Scan for the cell matching the given text and deliver its (x, y) coordinate at center. 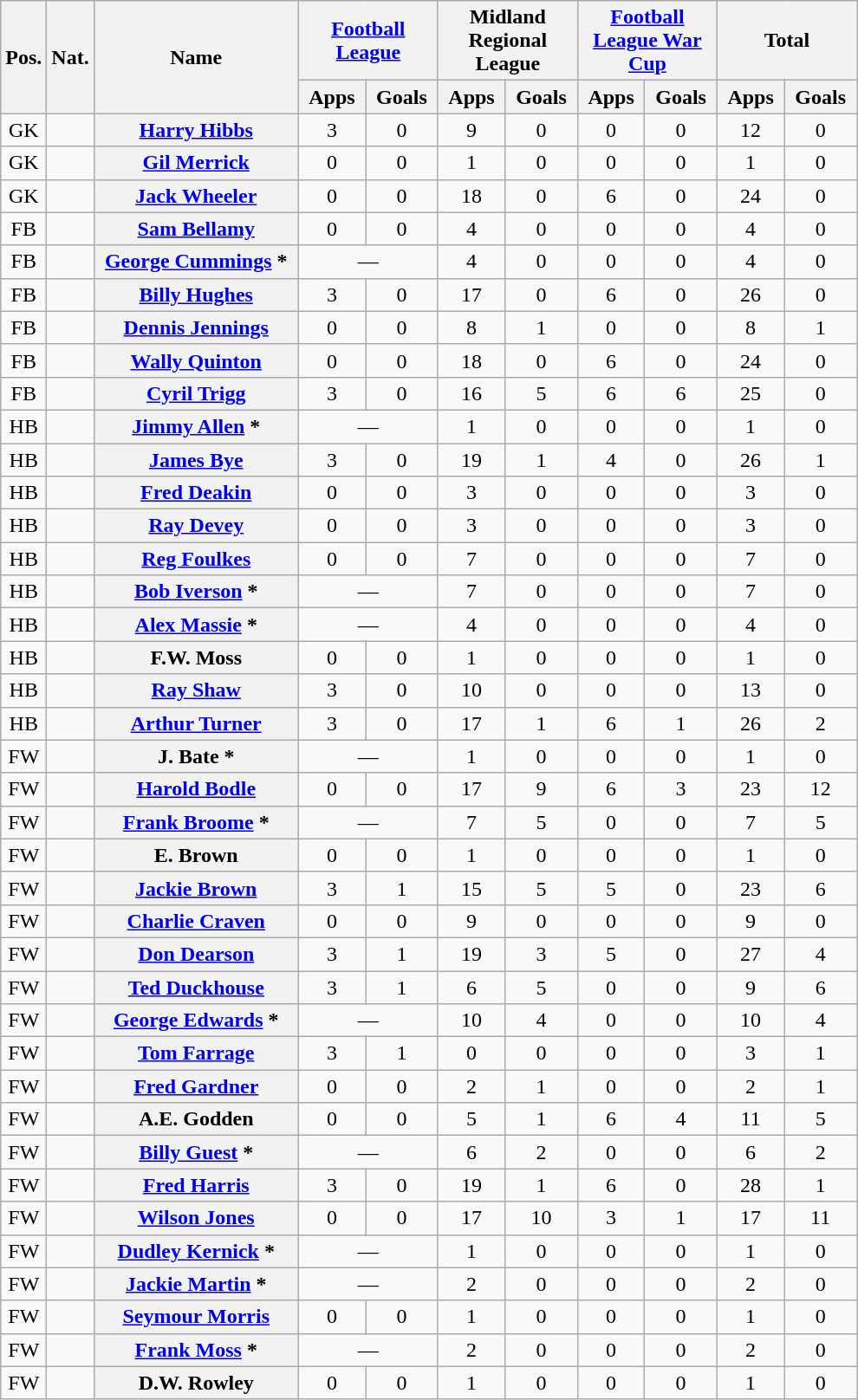
George Cummings * (196, 262)
Pos. (24, 57)
13 (751, 690)
Fred Harris (196, 1185)
Dudley Kernick * (196, 1251)
Don Dearson (196, 954)
Nat. (70, 57)
28 (751, 1185)
Ted Duckhouse (196, 987)
Wally Quinton (196, 360)
Wilson Jones (196, 1218)
Jack Wheeler (196, 196)
Harold Bodle (196, 789)
Ray Devey (196, 526)
Sam Bellamy (196, 229)
E. Brown (196, 855)
27 (751, 954)
Arthur Turner (196, 723)
Midland Regional League (508, 41)
F.W. Moss (196, 658)
Charlie Craven (196, 921)
Frank Broome * (196, 822)
Billy Hughes (196, 295)
Jackie Brown (196, 888)
Dennis Jennings (196, 327)
Jackie Martin * (196, 1284)
Seymour Morris (196, 1317)
15 (471, 888)
Billy Guest * (196, 1152)
Cyril Trigg (196, 393)
Football League War Cup (647, 41)
Ray Shaw (196, 690)
Jimmy Allen * (196, 426)
Harry Hibbs (196, 130)
Tom Farrage (196, 1053)
Bob Iverson * (196, 592)
George Edwards * (196, 1021)
Football League (367, 41)
Fred Deakin (196, 493)
J. Bate * (196, 756)
A.E. Godden (196, 1119)
Alex Massie * (196, 625)
Fred Gardner (196, 1086)
Total (787, 41)
Frank Moss * (196, 1350)
James Bye (196, 460)
D.W. Rowley (196, 1383)
25 (751, 393)
Name (196, 57)
16 (471, 393)
Gil Merrick (196, 163)
Reg Foulkes (196, 559)
